From the cell containing the given text, extract its center point as (X, Y) coordinate. 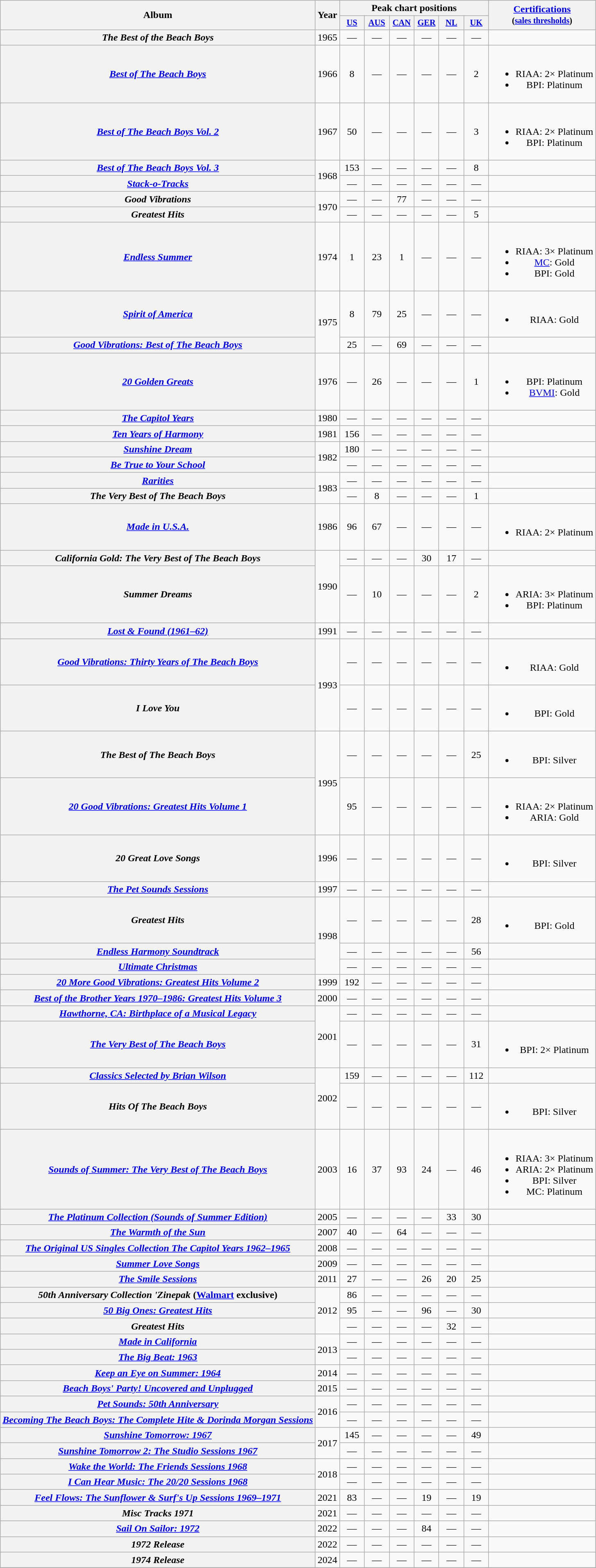
1997 (327, 889)
79 (377, 314)
Certifications(sales thresholds) (542, 15)
RIAA: 3× PlatinumARIA: 2× PlatinumBPI: SilverMC: Platinum (542, 1169)
2013 (327, 1349)
1996 (327, 858)
Ten Years of Harmony (158, 433)
2002 (327, 1099)
BPI: 2× Platinum (542, 1045)
1982 (327, 457)
The Capitol Years (158, 418)
Stack-o-Tracks (158, 184)
Be True to Your School (158, 465)
Misc Tracks 1971 (158, 1513)
Sounds of Summer: The Very Best of The Beach Boys (158, 1169)
Classics Selected by Brian Wilson (158, 1076)
83 (352, 1498)
The Platinum Collection (Sounds of Summer Edition) (158, 1217)
77 (402, 199)
Sunshine Dream (158, 449)
The Pet Sounds Sessions (158, 889)
180 (352, 449)
2016 (327, 1412)
31 (476, 1045)
AUS (377, 23)
Summer Dreams (158, 595)
50 (352, 132)
2024 (327, 1560)
23 (377, 256)
5 (476, 215)
Feel Flows: The Sunflower & Surf's Up Sessions 1969–1971 (158, 1498)
CAN (402, 23)
145 (352, 1435)
Becoming The Beach Boys: The Complete Hite & Dorinda Morgan Sessions (158, 1420)
ARIA: 3× PlatinumBPI: Platinum (542, 595)
The Best of the Beach Boys (158, 37)
67 (377, 527)
Sunshine Tomorrow: 1967 (158, 1435)
Lost & Found (1961–62) (158, 631)
1974 Release (158, 1560)
1995 (327, 783)
56 (476, 951)
1966 (327, 74)
California Gold: The Very Best of The Beach Boys (158, 558)
2012 (327, 1310)
2007 (327, 1232)
3 (476, 132)
Hawthorne, CA: Birthplace of a Musical Legacy (158, 1013)
20 Golden Greats (158, 381)
BPI: PlatinumBVMI: Gold (542, 381)
2001 (327, 1037)
2009 (327, 1264)
10 (377, 595)
The Best of The Beach Boys (158, 755)
27 (352, 1279)
1974 (327, 256)
Rarities (158, 480)
Good Vibrations: Thirty Years of The Beach Boys (158, 662)
Wake the World: The Friends Sessions 1968 (158, 1466)
1976 (327, 381)
US (352, 23)
1970 (327, 207)
20 (452, 1279)
2017 (327, 1443)
Made in U.S.A. (158, 527)
I Can Hear Music: The 20/20 Sessions 1968 (158, 1482)
17 (452, 558)
RIAA: 2× Platinum (542, 527)
The Warmth of the Sun (158, 1232)
1990 (327, 587)
20 Good Vibrations: Greatest Hits Volume 1 (158, 806)
1968 (327, 176)
UK (476, 23)
159 (352, 1076)
1991 (327, 631)
2008 (327, 1248)
Summer Love Songs (158, 1264)
84 (426, 1529)
Endless Summer (158, 256)
RIAA: 3× PlatinumMC: GoldBPI: Gold (542, 256)
Spirit of America (158, 314)
Ultimate Christmas (158, 967)
156 (352, 433)
40 (352, 1232)
46 (476, 1169)
1993 (327, 685)
1981 (327, 433)
2018 (327, 1474)
2014 (327, 1373)
Beach Boys' Party! Uncovered and Unplugged (158, 1388)
Album (158, 15)
GER (426, 23)
33 (452, 1217)
I Love You (158, 708)
Best of The Beach Boys Vol. 2 (158, 132)
Good Vibrations (158, 199)
50 Big Ones: Greatest Hits (158, 1310)
50th Anniversary Collection 'Zinepak (Walmart exclusive) (158, 1295)
Hits Of The Beach Boys (158, 1106)
64 (402, 1232)
1972 Release (158, 1544)
153 (352, 168)
192 (352, 982)
69 (402, 345)
93 (402, 1169)
1986 (327, 527)
1998 (327, 936)
1980 (327, 418)
Keep an Eye on Summer: 1964 (158, 1373)
1965 (327, 37)
28 (476, 920)
2003 (327, 1169)
112 (476, 1076)
2000 (327, 998)
Pet Sounds: 50th Anniversary (158, 1404)
2005 (327, 1217)
Peak chart positions (414, 8)
Best of The Beach Boys Vol. 3 (158, 168)
The Big Beat: 1963 (158, 1357)
2011 (327, 1279)
1967 (327, 132)
1975 (327, 322)
Endless Harmony Soundtrack (158, 951)
20 Great Love Songs (158, 858)
37 (377, 1169)
NL (452, 23)
Sail On Sailor: 1972 (158, 1529)
Made in California (158, 1341)
86 (352, 1295)
32 (452, 1326)
Good Vibrations: Best of The Beach Boys (158, 345)
2015 (327, 1388)
The Original US Singles Collection The Capitol Years 1962–1965 (158, 1248)
Sunshine Tomorrow 2: The Studio Sessions 1967 (158, 1451)
Year (327, 15)
1999 (327, 982)
49 (476, 1435)
Best of the Brother Years 1970–1986: Greatest Hits Volume 3 (158, 998)
1983 (327, 488)
20 More Good Vibrations: Greatest Hits Volume 2 (158, 982)
RIAA: 2× PlatinumARIA: Gold (542, 806)
Best of The Beach Boys (158, 74)
16 (352, 1169)
The Smile Sessions (158, 1279)
24 (426, 1169)
